Return the [x, y] coordinate for the center point of the cell that contains the specified text.  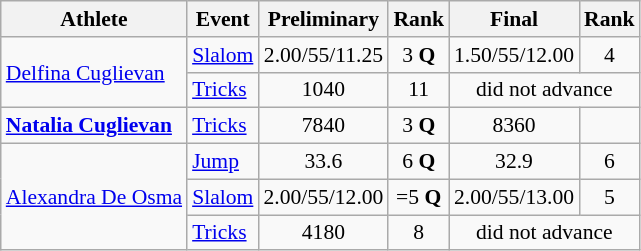
11 [418, 90]
6 [610, 162]
4180 [323, 233]
2.00/55/11.25 [323, 55]
2.00/55/13.00 [514, 197]
4 [610, 55]
=5 Q [418, 197]
Delfina Cuglievan [94, 72]
7840 [323, 126]
Natalia Cuglievan [94, 126]
8 [418, 233]
8360 [514, 126]
Event [222, 19]
32.9 [514, 162]
1.50/55/12.00 [514, 55]
5 [610, 197]
Alexandra De Osma [94, 198]
33.6 [323, 162]
2.00/55/12.00 [323, 197]
Athlete [94, 19]
1040 [323, 90]
Jump [222, 162]
6 Q [418, 162]
Final [514, 19]
Preliminary [323, 19]
